Return [x, y] of the center of cell containing provided text 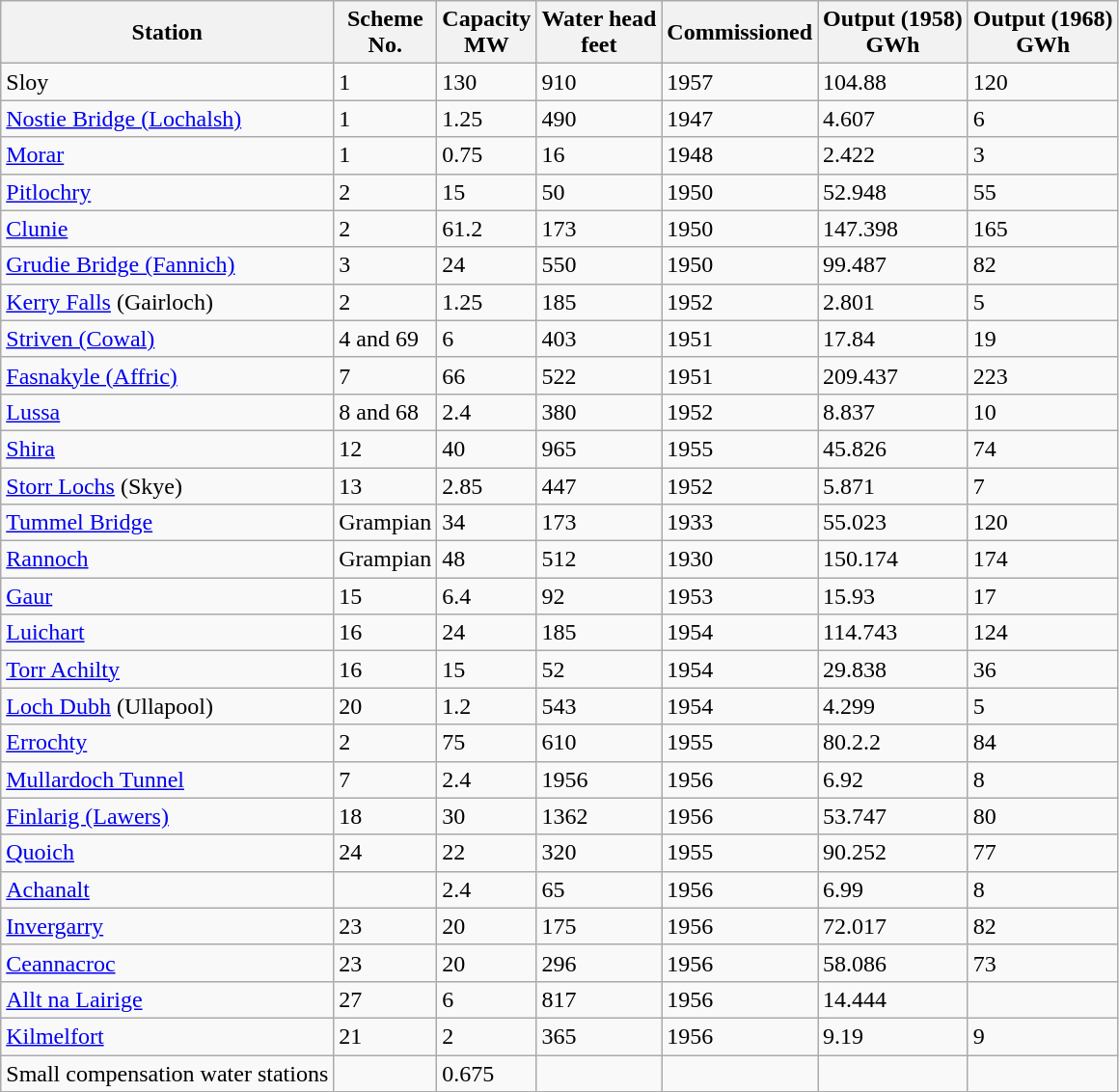
Nostie Bridge (Lochalsh) [168, 119]
Grudie Bridge (Fannich) [168, 265]
1933 [740, 523]
Small compensation water stations [168, 1074]
Striven (Cowal) [168, 339]
965 [599, 449]
150.174 [893, 560]
1953 [740, 596]
8.837 [893, 412]
610 [599, 743]
6.4 [486, 596]
90.252 [893, 853]
Kerry Falls (Gairloch) [168, 302]
Rannoch [168, 560]
Invergarry [168, 926]
21 [386, 1036]
130 [486, 82]
Shira [168, 449]
13 [386, 485]
92 [599, 596]
165 [1043, 229]
80.2.2 [893, 743]
52 [599, 669]
30 [486, 816]
22 [486, 853]
447 [599, 485]
52.948 [893, 192]
104.88 [893, 82]
380 [599, 412]
550 [599, 265]
Allt na Lairige [168, 999]
53.747 [893, 816]
1957 [740, 82]
CapacityMW [486, 33]
Gaur [168, 596]
SchemeNo. [386, 33]
74 [1043, 449]
9 [1043, 1036]
48 [486, 560]
174 [1043, 560]
19 [1043, 339]
55.023 [893, 523]
543 [599, 706]
99.487 [893, 265]
Achanalt [168, 889]
Output (1958)GWh [893, 33]
Tummel Bridge [168, 523]
58.086 [893, 963]
18 [386, 816]
77 [1043, 853]
223 [1043, 375]
4 and 69 [386, 339]
15.93 [893, 596]
61.2 [486, 229]
84 [1043, 743]
2.85 [486, 485]
114.743 [893, 633]
Lussa [168, 412]
Water headfeet [599, 33]
45.826 [893, 449]
320 [599, 853]
8 and 68 [386, 412]
Storr Lochs (Skye) [168, 485]
296 [599, 963]
17 [1043, 596]
75 [486, 743]
1947 [740, 119]
66 [486, 375]
Torr Achilty [168, 669]
10 [1043, 412]
65 [599, 889]
147.398 [893, 229]
1.2 [486, 706]
36 [1043, 669]
0.675 [486, 1074]
522 [599, 375]
12 [386, 449]
Loch Dubh (Ullapool) [168, 706]
Output (1968)GWh [1043, 33]
Kilmelfort [168, 1036]
209.437 [893, 375]
1362 [599, 816]
73 [1043, 963]
2.801 [893, 302]
29.838 [893, 669]
365 [599, 1036]
817 [599, 999]
Quoich [168, 853]
40 [486, 449]
490 [599, 119]
0.75 [486, 155]
34 [486, 523]
Pitlochry [168, 192]
Luichart [168, 633]
175 [599, 926]
Station [168, 33]
Morar [168, 155]
Fasnakyle (Affric) [168, 375]
2.422 [893, 155]
1930 [740, 560]
17.84 [893, 339]
80 [1043, 816]
Sloy [168, 82]
50 [599, 192]
55 [1043, 192]
6.92 [893, 779]
72.017 [893, 926]
14.444 [893, 999]
Finlarig (Lawers) [168, 816]
512 [599, 560]
27 [386, 999]
1948 [740, 155]
9.19 [893, 1036]
910 [599, 82]
5.871 [893, 485]
Clunie [168, 229]
Ceannacroc [168, 963]
Commissioned [740, 33]
6.99 [893, 889]
124 [1043, 633]
Mullardoch Tunnel [168, 779]
4.299 [893, 706]
403 [599, 339]
4.607 [893, 119]
Errochty [168, 743]
